Identify which cell holds the provided text, then report its [X, Y] central coordinate. 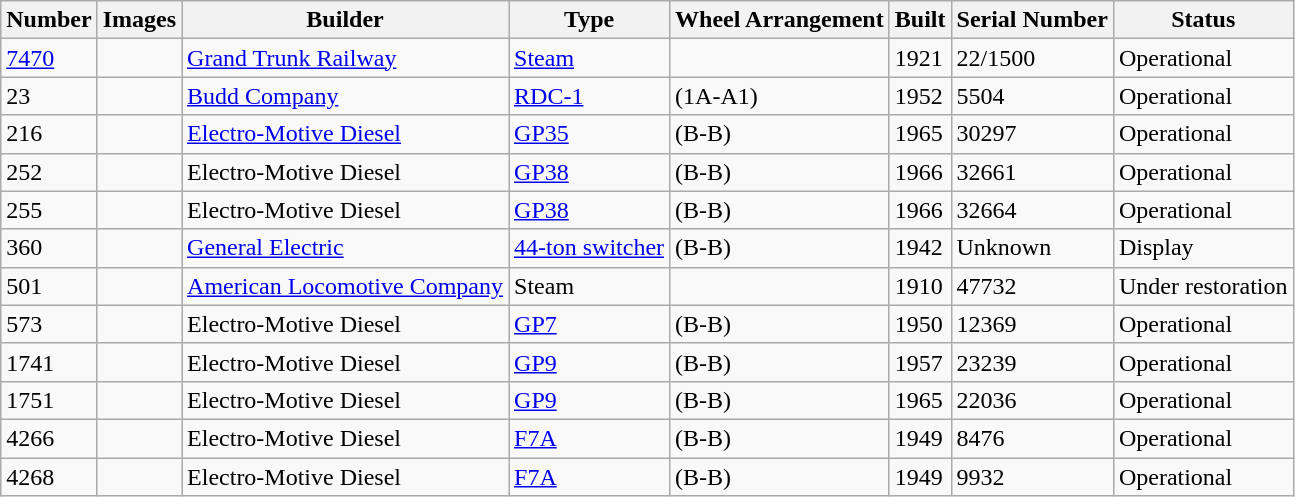
American Locomotive Company [346, 286]
32664 [1032, 210]
(1A-A1) [780, 96]
Number [49, 20]
GP7 [590, 324]
Images [139, 20]
5504 [1032, 96]
1957 [920, 362]
8476 [1032, 438]
4266 [49, 438]
1950 [920, 324]
1741 [49, 362]
1921 [920, 58]
22036 [1032, 400]
Status [1203, 20]
Under restoration [1203, 286]
44-ton switcher [590, 248]
30297 [1032, 134]
216 [49, 134]
Builder [346, 20]
22/1500 [1032, 58]
1751 [49, 400]
Built [920, 20]
GP35 [590, 134]
Unknown [1032, 248]
23 [49, 96]
32661 [1032, 172]
573 [49, 324]
RDC-1 [590, 96]
Serial Number [1032, 20]
12369 [1032, 324]
Budd Company [346, 96]
Type [590, 20]
23239 [1032, 362]
252 [49, 172]
4268 [49, 477]
Wheel Arrangement [780, 20]
47732 [1032, 286]
501 [49, 286]
Grand Trunk Railway [346, 58]
255 [49, 210]
7470 [49, 58]
360 [49, 248]
General Electric [346, 248]
1952 [920, 96]
1910 [920, 286]
1942 [920, 248]
9932 [1032, 477]
Display [1203, 248]
